Return (x, y) of the center of cell containing provided text 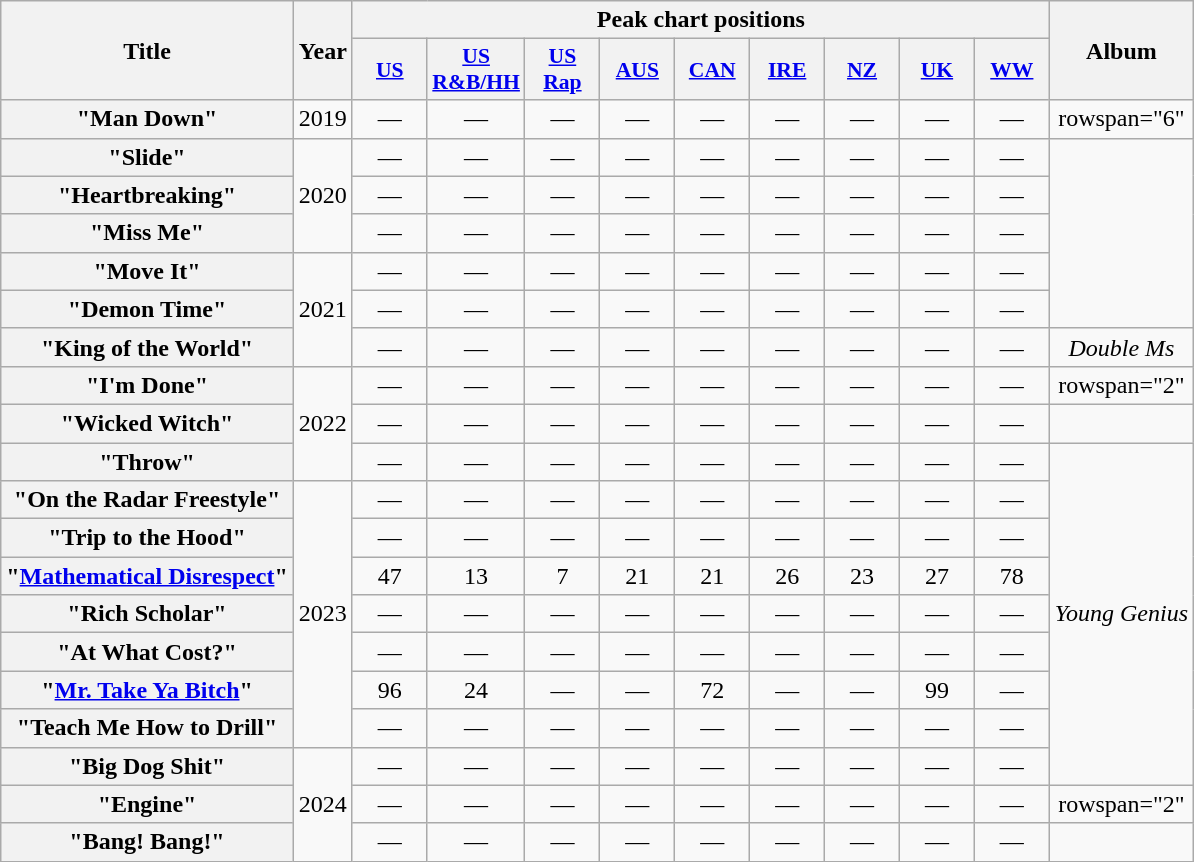
"Rich Scholar" (148, 614)
13 (476, 576)
72 (712, 690)
"At What Cost?" (148, 652)
"Trip to the Hood" (148, 538)
47 (390, 576)
"Move It" (148, 271)
"Wicked Witch" (148, 423)
2023 (322, 614)
"Miss Me" (148, 233)
"Throw" (148, 461)
USRap (562, 70)
rowspan="6" (1121, 119)
2022 (322, 423)
2019 (322, 119)
"King of the World" (148, 347)
Young Genius (1121, 614)
"Demon Time" (148, 309)
WW (1012, 70)
"Teach Me How to Drill" (148, 728)
NZ (862, 70)
"Mr. Take Ya Bitch" (148, 690)
UK (936, 70)
26 (788, 576)
2020 (322, 195)
"Big Dog Shit" (148, 766)
US (390, 70)
Album (1121, 50)
"Slide" (148, 157)
2021 (322, 309)
IRE (788, 70)
99 (936, 690)
CAN (712, 70)
24 (476, 690)
7 (562, 576)
"Mathematical Disrespect" (148, 576)
USR&B/HH (476, 70)
"Heartbreaking" (148, 195)
Year (322, 50)
"On the Radar Freestyle" (148, 500)
"Bang! Bang!" (148, 842)
Double Ms (1121, 347)
78 (1012, 576)
"I'm Done" (148, 385)
2024 (322, 804)
Peak chart positions (700, 20)
23 (862, 576)
"Engine" (148, 804)
AUS (638, 70)
"Man Down" (148, 119)
Title (148, 50)
27 (936, 576)
96 (390, 690)
